Detect which cell encompasses the target text, then output its (x, y) center coordinate. 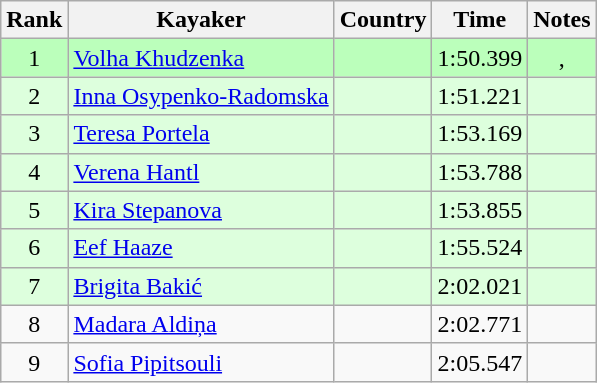
Country (383, 20)
6 (34, 248)
1:50.399 (480, 58)
2:02.021 (480, 286)
4 (34, 172)
5 (34, 210)
Notes (562, 20)
Verena Hantl (201, 172)
Inna Osypenko-Radomska (201, 96)
Sofia Pipitsouli (201, 362)
Rank (34, 20)
1 (34, 58)
Eef Haaze (201, 248)
3 (34, 134)
1:53.169 (480, 134)
1:53.788 (480, 172)
8 (34, 324)
Volha Khudzenka (201, 58)
Brigita Bakić (201, 286)
2:02.771 (480, 324)
Kira Stepanova (201, 210)
1:51.221 (480, 96)
Madara Aldiņa (201, 324)
Time (480, 20)
, (562, 58)
1:55.524 (480, 248)
1:53.855 (480, 210)
9 (34, 362)
7 (34, 286)
2 (34, 96)
Teresa Portela (201, 134)
Kayaker (201, 20)
2:05.547 (480, 362)
